From the cell containing the given text, extract its center point as [X, Y] coordinate. 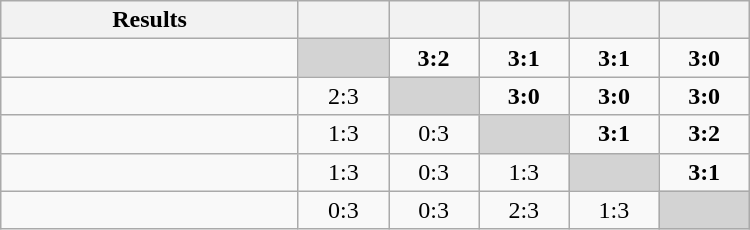
Results [150, 20]
